Pinpoint the cell where the given text exists, returning its (X, Y) midpoint coordinate. 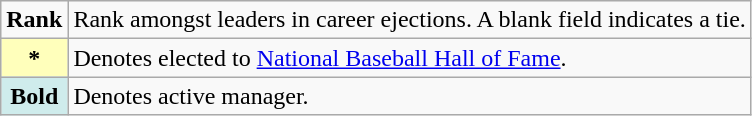
Denotes elected to National Baseball Hall of Fame. (410, 58)
Rank amongst leaders in career ejections. A blank field indicates a tie. (410, 20)
Bold (34, 96)
Rank (34, 20)
Denotes active manager. (410, 96)
* (34, 58)
